Detect which cell encompasses the target text, then output its (x, y) center coordinate. 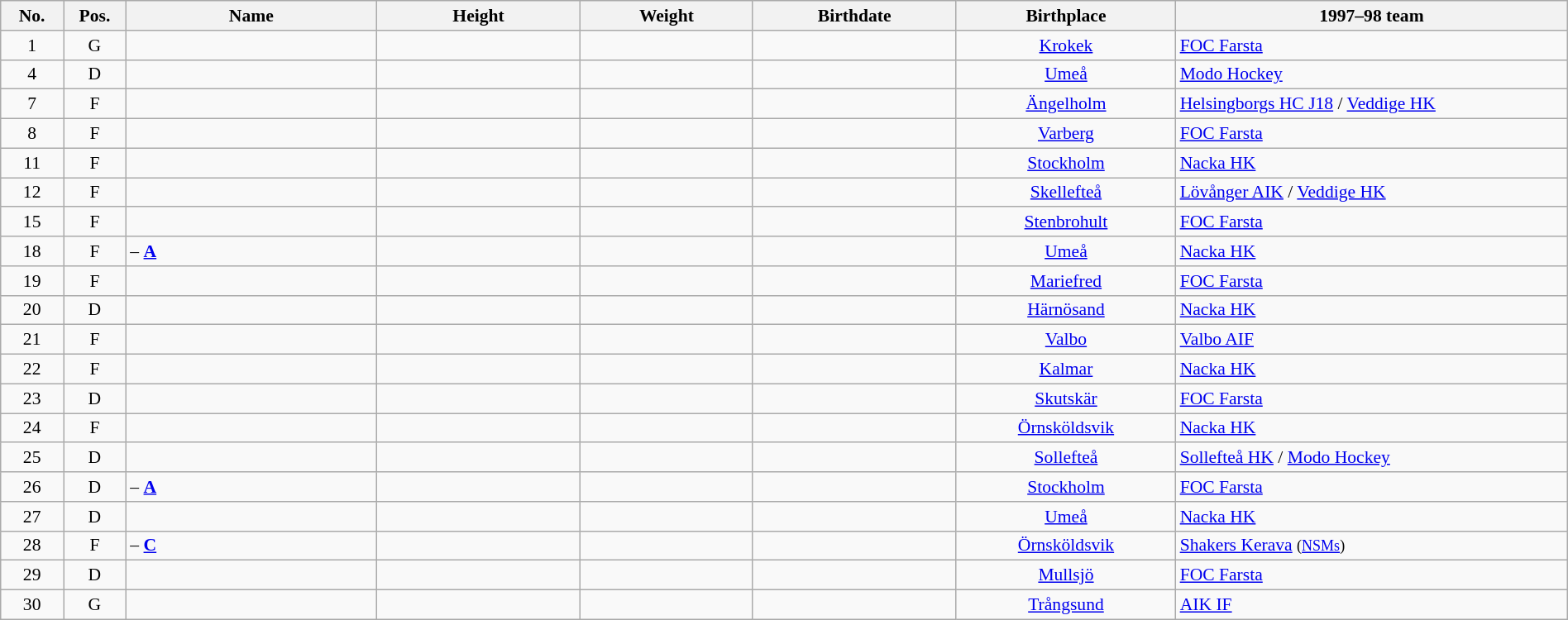
19 (32, 281)
7 (32, 104)
11 (32, 163)
25 (32, 458)
Krokek (1065, 45)
Name (251, 16)
Kalmar (1065, 370)
No. (32, 16)
27 (32, 517)
Height (478, 16)
Valbo (1065, 340)
20 (32, 310)
Modo Hockey (1372, 74)
Birthdate (854, 16)
Mariefred (1065, 281)
22 (32, 370)
Lövånger AIK / Veddige HK (1372, 193)
Mullsjö (1065, 575)
29 (32, 575)
Skellefteå (1065, 193)
Stenbrohult (1065, 222)
26 (32, 487)
Helsingborgs HC J18 / Veddige HK (1372, 104)
1997–98 team (1372, 16)
24 (32, 428)
Sollefteå (1065, 458)
Pos. (95, 16)
28 (32, 546)
Ängelholm (1065, 104)
Skutskär (1065, 398)
AIK IF (1372, 605)
Valbo AIF (1372, 340)
Shakers Kerava (NSMs) (1372, 546)
Sollefteå HK / Modo Hockey (1372, 458)
Härnösand (1065, 310)
18 (32, 251)
Birthplace (1065, 16)
4 (32, 74)
30 (32, 605)
– C (251, 546)
1 (32, 45)
12 (32, 193)
Weight (667, 16)
8 (32, 134)
15 (32, 222)
23 (32, 398)
21 (32, 340)
Varberg (1065, 134)
Trångsund (1065, 605)
